Search for the cell housing the specified text and yield its (x, y) center coordinate. 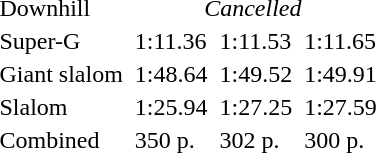
1:25.94 (171, 107)
1:49.52 (256, 74)
1:48.64 (171, 74)
1:27.25 (256, 107)
1:11.36 (171, 41)
1:11.53 (256, 41)
